Identify which cell holds the provided text, then report its (x, y) central coordinate. 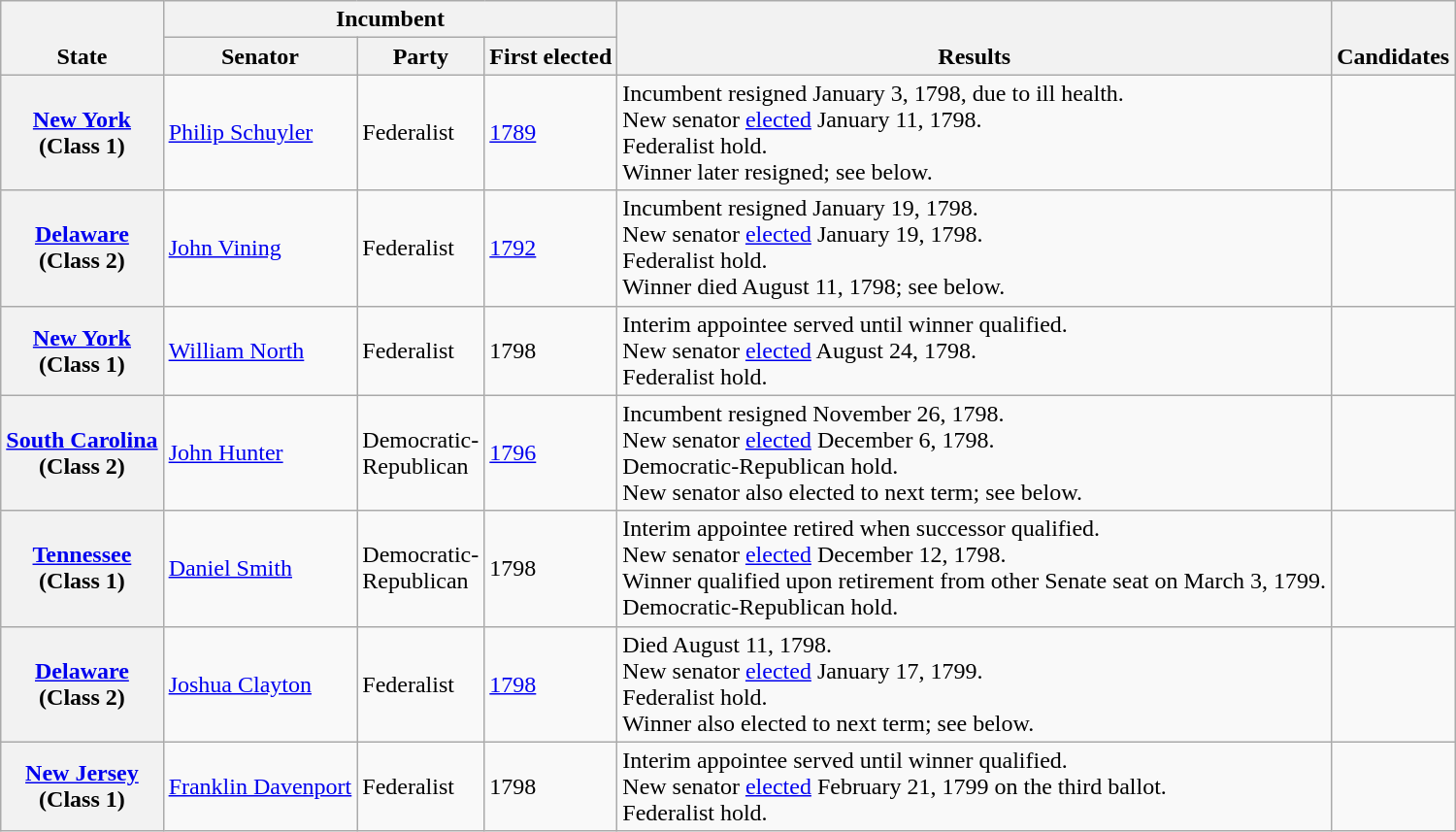
First elected (551, 56)
William North (260, 350)
1789 (551, 132)
Died August 11, 1798.New senator elected January 17, 1799.Federalist hold.Winner also elected to next term; see below. (975, 683)
John Vining (260, 249)
Results (975, 38)
Interim appointee served until winner qualified.New senator elected February 21, 1799 on the third ballot.Federalist hold. (975, 786)
Daniel Smith (260, 569)
Interim appointee served until winner qualified.New senator elected August 24, 1798.Federalist hold. (975, 350)
Philip Schuyler (260, 132)
South Carolina(Class 2) (82, 452)
New Jersey(Class 1) (82, 786)
Party (421, 56)
Joshua Clayton (260, 683)
Incumbent (390, 19)
Candidates (1394, 38)
Franklin Davenport (260, 786)
Incumbent resigned January 3, 1798, due to ill health.New senator elected January 11, 1798.Federalist hold.Winner later resigned; see below. (975, 132)
Senator (260, 56)
John Hunter (260, 452)
State (82, 38)
1796 (551, 452)
1792 (551, 249)
Incumbent resigned January 19, 1798.New senator elected January 19, 1798.Federalist hold.Winner died August 11, 1798; see below. (975, 249)
Tennessee(Class 1) (82, 569)
